Return (X, Y) of the center of cell containing provided text 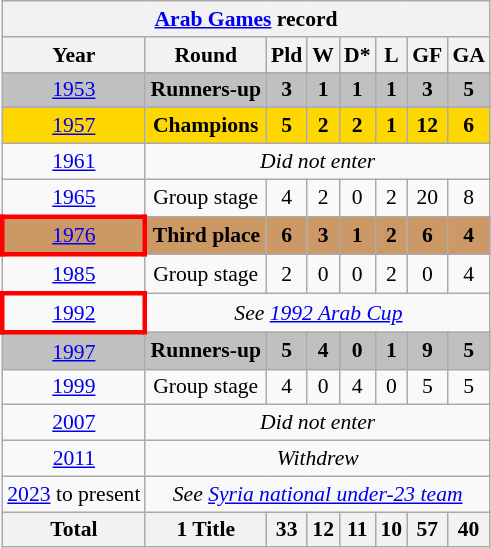
1985 (74, 274)
40 (468, 530)
1992 (74, 314)
See Syria national under-23 team (317, 494)
1976 (74, 236)
D* (358, 55)
1965 (74, 198)
2023 to present (74, 494)
GA (468, 55)
9 (427, 350)
1999 (74, 387)
33 (286, 530)
Arab Games record (246, 19)
10 (392, 530)
Pld (286, 55)
2011 (74, 459)
1953 (74, 90)
GF (427, 55)
W (323, 55)
L (392, 55)
Third place (205, 236)
Champions (205, 126)
See 1992 Arab Cup (317, 314)
2007 (74, 423)
8 (468, 198)
Round (205, 55)
57 (427, 530)
Withdrew (317, 459)
Year (74, 55)
Total (74, 530)
1997 (74, 350)
11 (358, 530)
1957 (74, 126)
20 (427, 198)
1961 (74, 162)
1 Title (205, 530)
